Identify which cell holds the provided text, then report its (x, y) central coordinate. 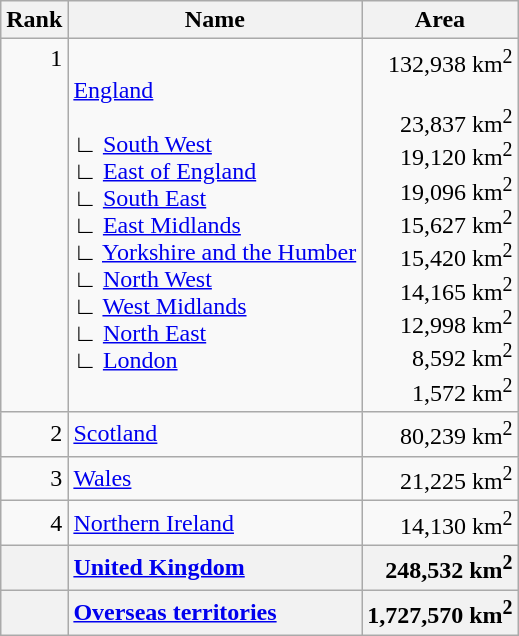
Scotland (215, 434)
Wales (215, 478)
Northern Ireland (215, 524)
132,938 km223,837 km2 19,120 km2 19,096 km2 15,627 km2 15,420 km2 14,165 km2 12,998 km2 8,592 km2 1,572 km2 (440, 226)
248,532 km2 (440, 568)
Name (215, 20)
Area (440, 20)
14,130 km2 (440, 524)
1,727,570 km2 (440, 612)
Rank (34, 20)
England∟ South West ∟ East of England ∟ South East ∟ East Midlands ∟ Yorkshire and the Humber ∟ North West ∟ West Midlands ∟ North East ∟ London (215, 226)
2 (34, 434)
80,239 km2 (440, 434)
21,225 km2 (440, 478)
Overseas territories (215, 612)
1 (34, 226)
United Kingdom (215, 568)
4 (34, 524)
3 (34, 478)
